Output the [x, y] coordinate of the center of the cell containing the given text.  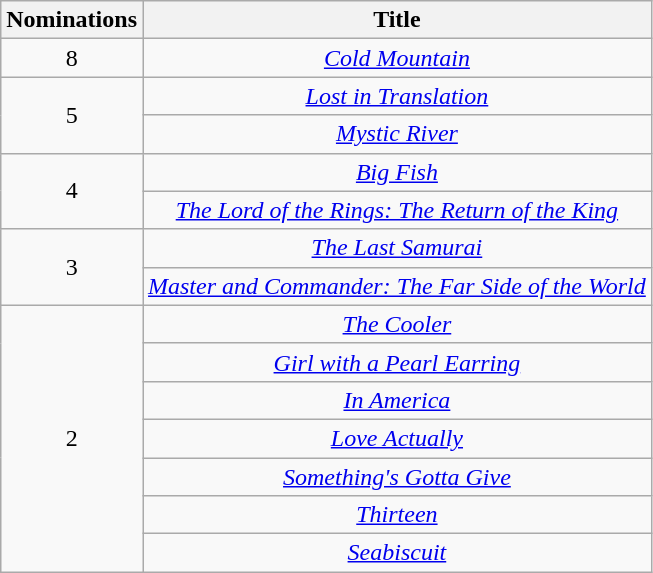
Title [396, 20]
Lost in Translation [396, 96]
3 [72, 267]
Big Fish [396, 172]
Seabiscuit [396, 553]
Master and Commander: The Far Side of the World [396, 286]
2 [72, 438]
8 [72, 58]
4 [72, 191]
In America [396, 400]
The Last Samurai [396, 248]
Something's Gotta Give [396, 477]
Girl with a Pearl Earring [396, 362]
Nominations [72, 20]
The Cooler [396, 324]
Thirteen [396, 515]
Love Actually [396, 438]
5 [72, 115]
The Lord of the Rings: The Return of the King [396, 210]
Mystic River [396, 134]
Cold Mountain [396, 58]
